Scan for the cell matching the given text and deliver its [x, y] coordinate at center. 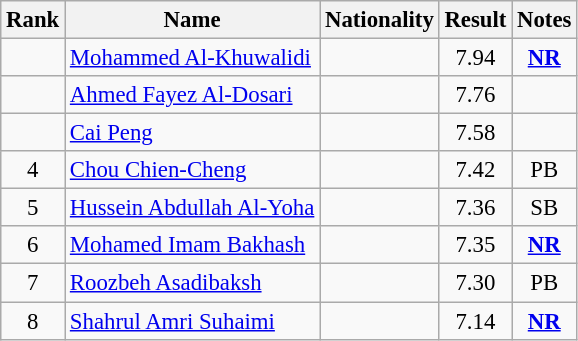
7.30 [476, 283]
4 [33, 170]
7.36 [476, 208]
7.35 [476, 245]
Result [476, 20]
Ahmed Fayez Al-Dosari [192, 95]
Nationality [380, 20]
7.42 [476, 170]
7 [33, 283]
7.14 [476, 321]
Mohamed Imam Bakhash [192, 245]
Roozbeh Asadibaksh [192, 283]
Name [192, 20]
Notes [544, 20]
5 [33, 208]
Cai Peng [192, 133]
8 [33, 321]
Rank [33, 20]
Mohammed Al-Khuwalidi [192, 58]
7.58 [476, 133]
6 [33, 245]
Chou Chien-Cheng [192, 170]
Hussein Abdullah Al-Yoha [192, 208]
Shahrul Amri Suhaimi [192, 321]
SB [544, 208]
7.94 [476, 58]
7.76 [476, 95]
